Detect which cell encompasses the target text, then output its (X, Y) center coordinate. 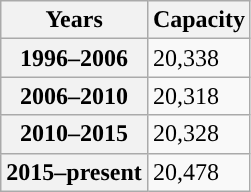
Capacity (198, 20)
Years (74, 20)
20,328 (198, 134)
1996–2006 (74, 58)
2006–2010 (74, 96)
20,478 (198, 172)
2015–present (74, 172)
20,338 (198, 58)
2010–2015 (74, 134)
20,318 (198, 96)
